Determine the [X, Y] coordinate at the center of the cell enclosing the given text.  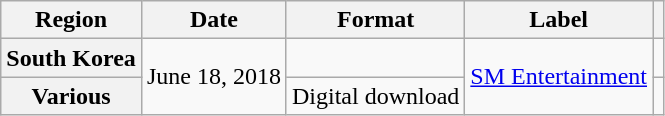
Format [375, 20]
Digital download [375, 96]
Region [72, 20]
June 18, 2018 [214, 77]
SM Entertainment [559, 77]
South Korea [72, 58]
Label [559, 20]
Various [72, 96]
Date [214, 20]
